From the cell containing the given text, extract its center point as [x, y] coordinate. 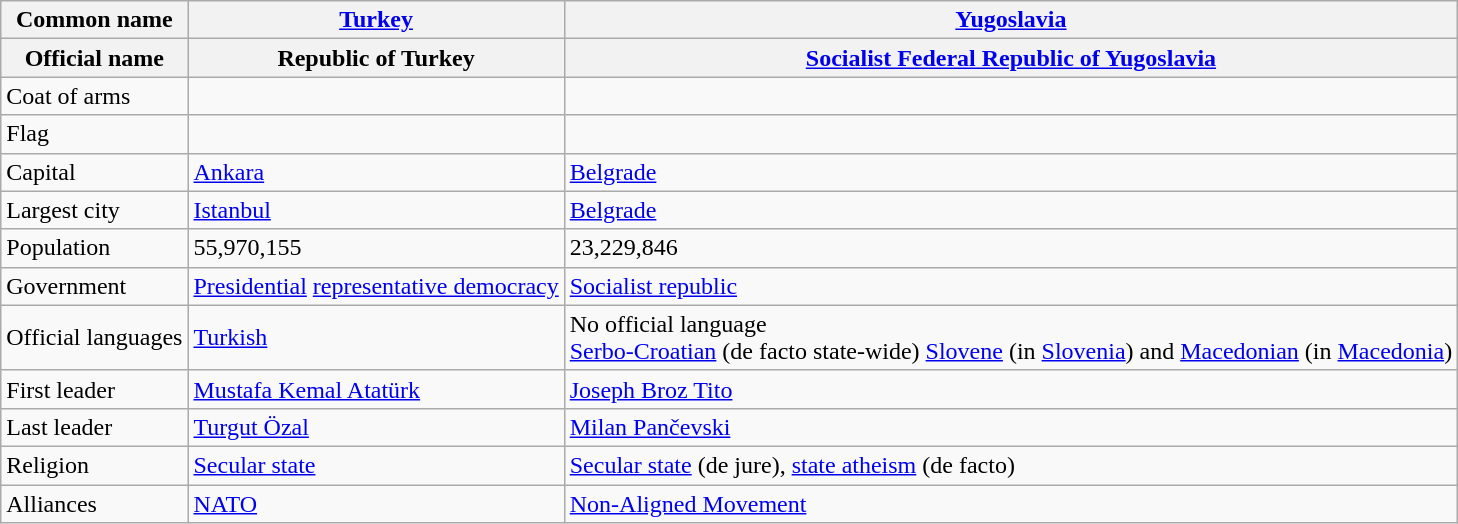
Government [94, 286]
Ankara [376, 172]
Official name [94, 58]
Religion [94, 465]
Mustafa Kemal Atatürk [376, 389]
Population [94, 248]
Turkish [376, 338]
Socialist Federal Republic of Yugoslavia [1010, 58]
First leader [94, 389]
Istanbul [376, 210]
Last leader [94, 427]
Secular state (de jure), state atheism (de facto) [1010, 465]
Common name [94, 20]
Socialist republic [1010, 286]
Flag [94, 134]
Milan Pančevski [1010, 427]
Turgut Özal [376, 427]
Non-Aligned Movement [1010, 503]
NATO [376, 503]
Turkey [376, 20]
Coat of arms [94, 96]
No official languageSerbo-Croatian (de facto state-wide) Slovene (in Slovenia) and Macedonian (in Macedonia) [1010, 338]
Largest city [94, 210]
Capital [94, 172]
Presidential representative democracy [376, 286]
23,229,846 [1010, 248]
Secular state [376, 465]
55,970,155 [376, 248]
Yugoslavia [1010, 20]
Alliances [94, 503]
Joseph Broz Tito [1010, 389]
Official languages [94, 338]
Republic of Turkey [376, 58]
